For the text-containing cell, return its midpoint in [X, Y] coordinate format. 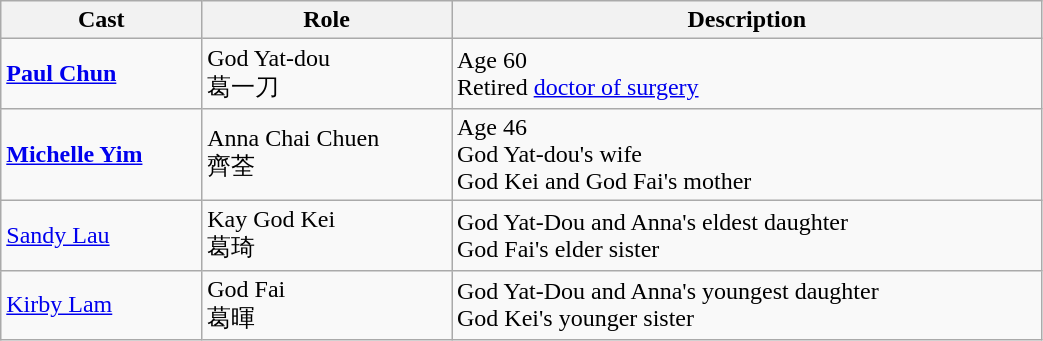
Age 46God Yat-dou's wifeGod Kei and God Fai's mother [748, 154]
Anna Chai Chuen 齊荃 [327, 154]
God Yat-dou 葛一刀 [327, 74]
Description [748, 20]
Sandy Lau [102, 235]
Paul Chun [102, 74]
God Fai 葛暉 [327, 305]
God Yat-Dou and Anna's eldest daughterGod Fai's elder sister [748, 235]
Kay God Kei 葛琦 [327, 235]
God Yat-Dou and Anna's youngest daughterGod Kei's younger sister [748, 305]
Age 60Retired doctor of surgery [748, 74]
Role [327, 20]
Kirby Lam [102, 305]
Cast [102, 20]
Michelle Yim [102, 154]
